Find where the given text appears and provide that cell's center as [X, Y] coordinate. 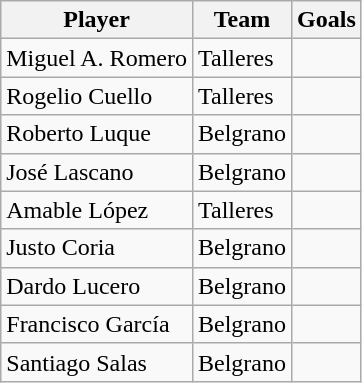
Rogelio Cuello [97, 96]
José Lascano [97, 172]
Goals [327, 20]
Miguel A. Romero [97, 58]
Dardo Lucero [97, 286]
Francisco García [97, 324]
Santiago Salas [97, 362]
Player [97, 20]
Justo Coria [97, 248]
Roberto Luque [97, 134]
Team [242, 20]
Amable López [97, 210]
